Locate the cell with the specified text and output its [x, y] center coordinate. 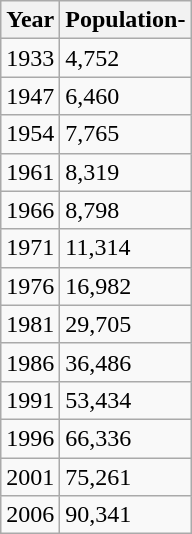
1961 [30, 172]
6,460 [126, 96]
7,765 [126, 134]
16,982 [126, 286]
1991 [30, 400]
1954 [30, 134]
8,319 [126, 172]
1981 [30, 324]
2001 [30, 477]
29,705 [126, 324]
66,336 [126, 438]
11,314 [126, 248]
1986 [30, 362]
36,486 [126, 362]
1971 [30, 248]
75,261 [126, 477]
1933 [30, 58]
4,752 [126, 58]
Population- [126, 20]
1947 [30, 96]
2006 [30, 515]
Year [30, 20]
1966 [30, 210]
53,434 [126, 400]
1976 [30, 286]
8,798 [126, 210]
1996 [30, 438]
90,341 [126, 515]
